Find where the given text appears and provide that cell's center as [X, Y] coordinate. 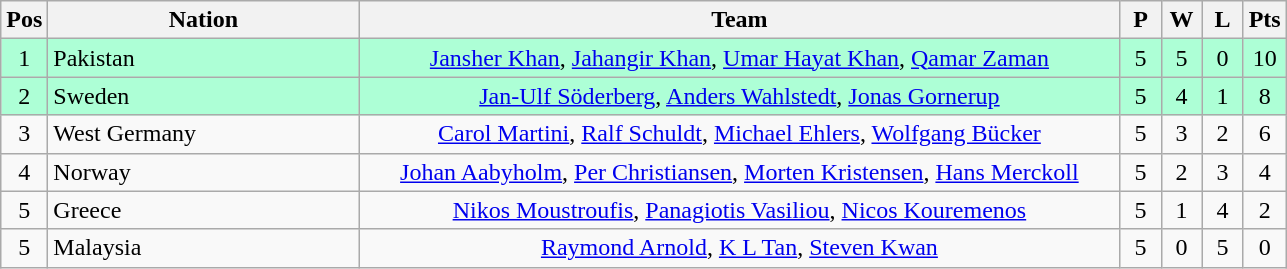
Norway [204, 172]
Carol Martini, Ralf Schuldt, Michael Ehlers, Wolfgang Bücker [740, 134]
Pts [1264, 20]
Raymond Arnold, K L Tan, Steven Kwan [740, 248]
Greece [204, 210]
6 [1264, 134]
Pos [24, 20]
8 [1264, 96]
Nation [204, 20]
Team [740, 20]
P [1140, 20]
Johan Aabyholm, Per Christiansen, Morten Kristensen, Hans Merckoll [740, 172]
Pakistan [204, 58]
Sweden [204, 96]
Malaysia [204, 248]
West Germany [204, 134]
10 [1264, 58]
Jan-Ulf Söderberg, Anders Wahlstedt, Jonas Gornerup [740, 96]
Nikos Moustroufis, Panagiotis Vasiliou, Nicos Kouremenos [740, 210]
W [1182, 20]
L [1222, 20]
Jansher Khan, Jahangir Khan, Umar Hayat Khan, Qamar Zaman [740, 58]
